For the text-containing cell, return its midpoint in (x, y) coordinate format. 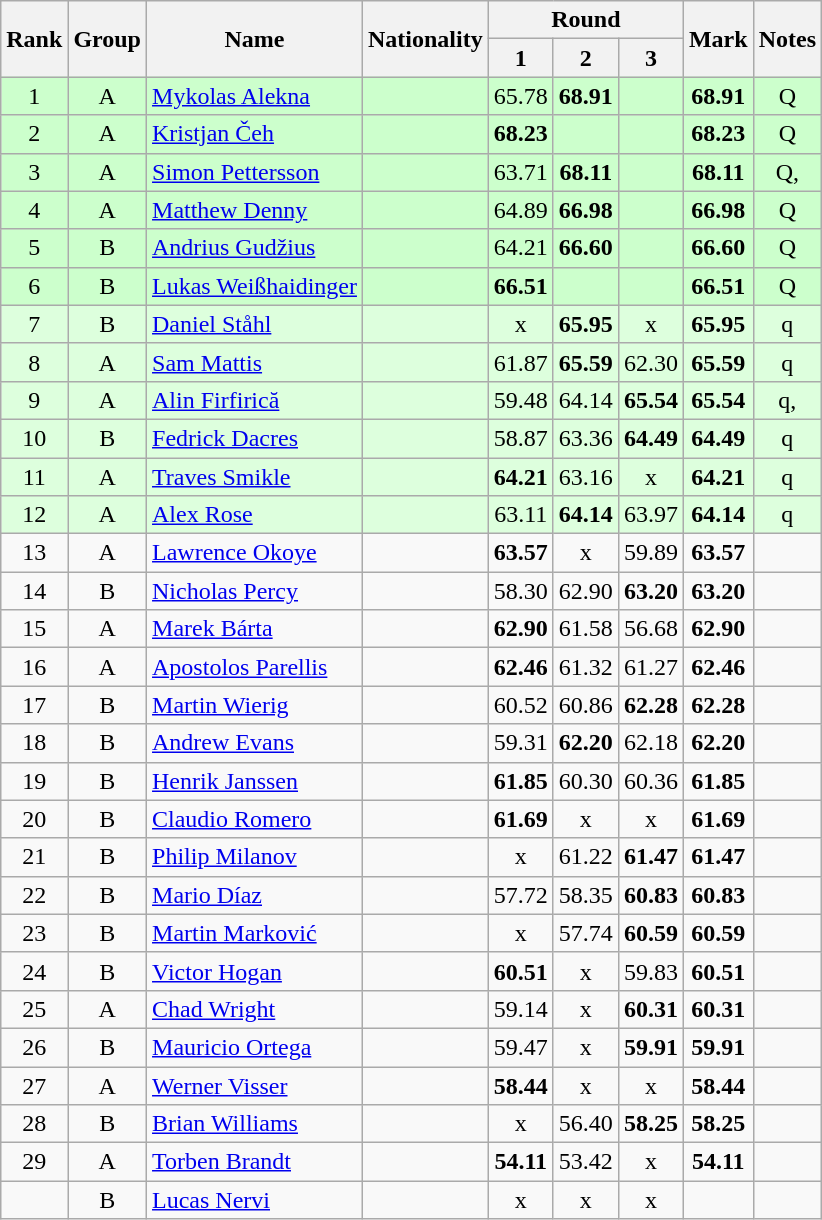
27 (34, 1085)
18 (34, 743)
Torben Brandt (255, 1162)
Apostolos Parellis (255, 667)
Name (255, 39)
Traves Smikle (255, 477)
56.40 (586, 1124)
60.86 (586, 705)
Daniel Ståhl (255, 324)
5 (34, 248)
Henrik Janssen (255, 781)
63.97 (650, 515)
16 (34, 667)
20 (34, 819)
14 (34, 591)
63.71 (520, 172)
58.30 (520, 591)
62.30 (650, 362)
Martin Wierig (255, 705)
65.78 (520, 96)
62.18 (650, 743)
10 (34, 438)
61.58 (586, 629)
60.36 (650, 781)
Andrew Evans (255, 743)
Werner Visser (255, 1085)
23 (34, 933)
Marek Bárta (255, 629)
29 (34, 1162)
9 (34, 400)
61.32 (586, 667)
57.72 (520, 895)
Brian Williams (255, 1124)
26 (34, 1047)
59.89 (650, 553)
Chad Wright (255, 1009)
Q, (787, 172)
Nationality (425, 39)
Matthew Denny (255, 210)
Round (586, 20)
Lucas Nervi (255, 1200)
64.89 (520, 210)
Simon Pettersson (255, 172)
Notes (787, 39)
21 (34, 857)
19 (34, 781)
Victor Hogan (255, 971)
Martin Marković (255, 933)
Mario Díaz (255, 895)
59.31 (520, 743)
58.35 (586, 895)
58.87 (520, 438)
59.14 (520, 1009)
61.87 (520, 362)
Philip Milanov (255, 857)
25 (34, 1009)
Mark (718, 39)
Mauricio Ortega (255, 1047)
57.74 (586, 933)
63.36 (586, 438)
Alin Firfirică (255, 400)
Mykolas Alekna (255, 96)
60.30 (586, 781)
8 (34, 362)
56.68 (650, 629)
63.11 (520, 515)
4 (34, 210)
60.52 (520, 705)
Sam Mattis (255, 362)
13 (34, 553)
Fedrick Dacres (255, 438)
7 (34, 324)
Lukas Weißhaidinger (255, 286)
Alex Rose (255, 515)
15 (34, 629)
63.16 (586, 477)
Claudio Romero (255, 819)
12 (34, 515)
17 (34, 705)
Rank (34, 39)
11 (34, 477)
22 (34, 895)
61.22 (586, 857)
Andrius Gudžius (255, 248)
59.48 (520, 400)
Lawrence Okoye (255, 553)
61.27 (650, 667)
Kristjan Čeh (255, 134)
53.42 (586, 1162)
Group (108, 39)
28 (34, 1124)
6 (34, 286)
Nicholas Percy (255, 591)
q, (787, 400)
59.47 (520, 1047)
59.83 (650, 971)
24 (34, 971)
